Extract the (X, Y) coordinate from the center of the cell holding the provided text.  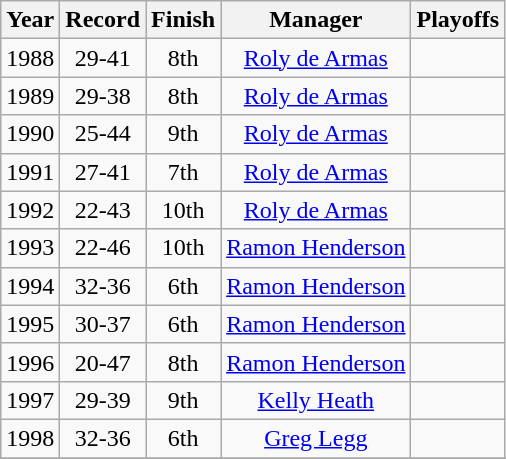
1993 (30, 248)
1994 (30, 286)
22-43 (103, 210)
Playoffs (458, 20)
22-46 (103, 248)
Year (30, 20)
Finish (184, 20)
1990 (30, 134)
25-44 (103, 134)
Record (103, 20)
1995 (30, 324)
1988 (30, 58)
1989 (30, 96)
Kelly Heath (316, 400)
29-41 (103, 58)
30-37 (103, 324)
7th (184, 172)
27-41 (103, 172)
Manager (316, 20)
1997 (30, 400)
29-38 (103, 96)
1998 (30, 438)
1992 (30, 210)
20-47 (103, 362)
1996 (30, 362)
29-39 (103, 400)
1991 (30, 172)
Greg Legg (316, 438)
